For the text-containing cell, return its midpoint in [X, Y] coordinate format. 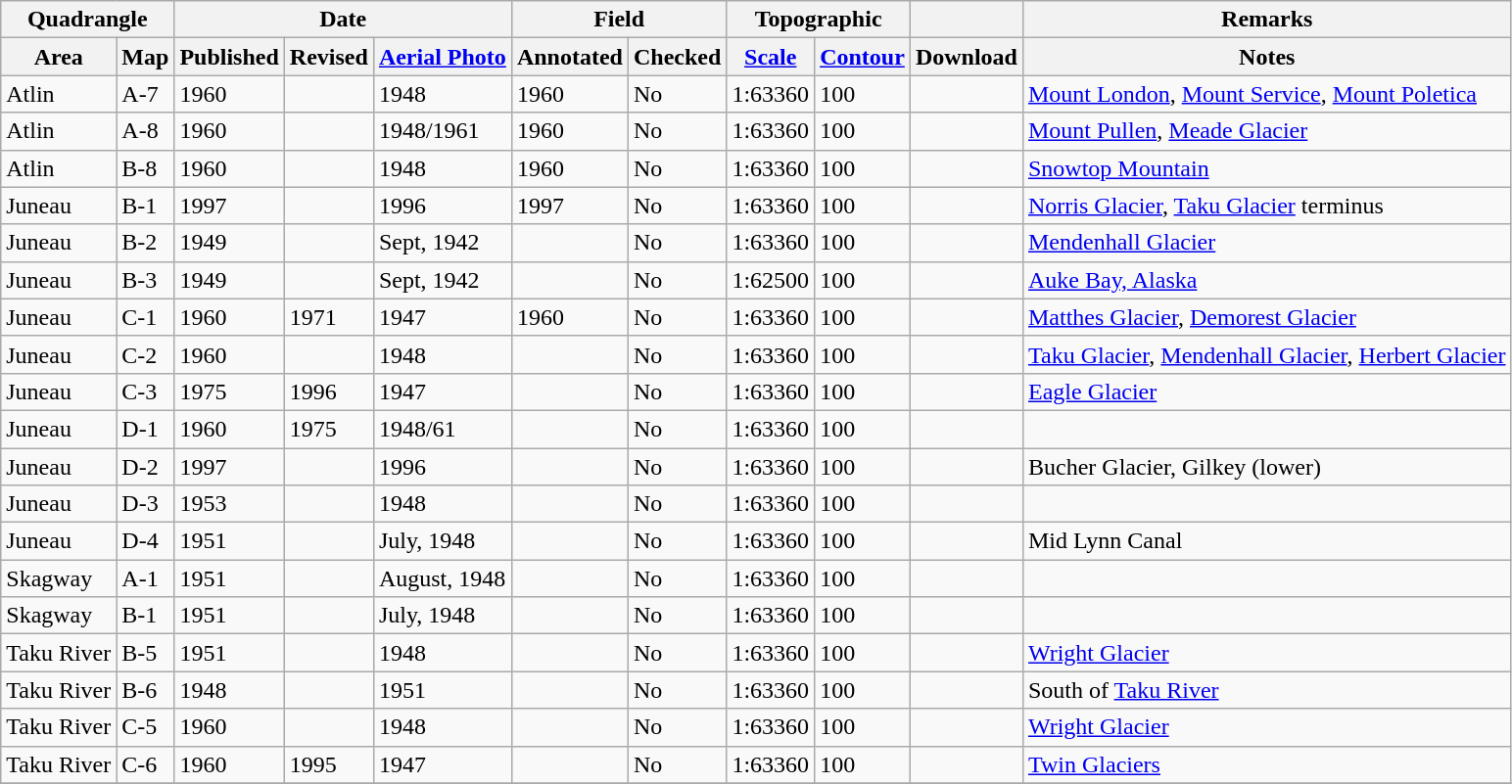
C-2 [145, 354]
1953 [229, 504]
Eagle Glacier [1267, 392]
Date [343, 20]
Annotated [570, 57]
Field [619, 20]
A-7 [145, 94]
Contour [863, 57]
D-1 [145, 429]
B-3 [145, 280]
1995 [329, 764]
1:62500 [771, 280]
Notes [1267, 57]
Snowtop Mountain [1267, 168]
A-8 [145, 131]
C-6 [145, 764]
Aerial Photo [443, 57]
A-1 [145, 578]
August, 1948 [443, 578]
D-2 [145, 467]
Map [145, 57]
1948/61 [443, 429]
D-3 [145, 504]
B-5 [145, 653]
Taku Glacier, Mendenhall Glacier, Herbert Glacier [1267, 354]
Bucher Glacier, Gilkey (lower) [1267, 467]
1971 [329, 317]
D-4 [145, 541]
Mount Pullen, Meade Glacier [1267, 131]
Twin Glaciers [1267, 764]
Scale [771, 57]
Download [966, 57]
C-3 [145, 392]
B-8 [145, 168]
B-2 [145, 243]
B-6 [145, 690]
Matthes Glacier, Demorest Glacier [1267, 317]
Revised [329, 57]
Area [59, 57]
South of Taku River [1267, 690]
Quadrangle [88, 20]
C-1 [145, 317]
Remarks [1267, 20]
C-5 [145, 727]
Checked [677, 57]
Mid Lynn Canal [1267, 541]
1948/1961 [443, 131]
Auke Bay, Alaska [1267, 280]
Mount London, Mount Service, Mount Poletica [1267, 94]
Topographic [819, 20]
Mendenhall Glacier [1267, 243]
Published [229, 57]
Norris Glacier, Taku Glacier terminus [1267, 206]
